Extract the [x, y] coordinate from the center of the cell holding the provided text.  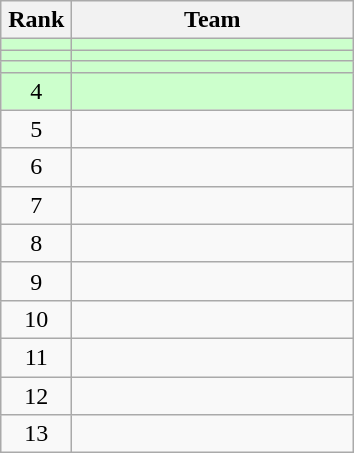
5 [36, 129]
10 [36, 319]
13 [36, 434]
6 [36, 167]
7 [36, 205]
Team [212, 20]
Rank [36, 20]
12 [36, 395]
8 [36, 243]
9 [36, 281]
4 [36, 91]
11 [36, 357]
